Return the (x, y) coordinate for the center point of the cell that contains the specified text.  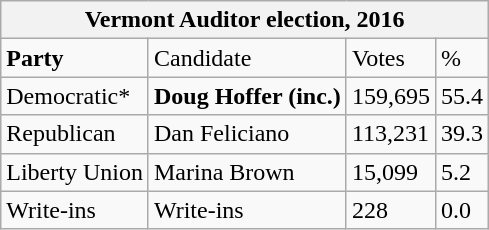
0.0 (462, 210)
39.3 (462, 134)
15,099 (390, 172)
Vermont Auditor election, 2016 (245, 20)
Doug Hoffer (inc.) (247, 96)
Dan Feliciano (247, 134)
228 (390, 210)
5.2 (462, 172)
Republican (75, 134)
Party (75, 58)
Candidate (247, 58)
Votes (390, 58)
% (462, 58)
Liberty Union (75, 172)
Marina Brown (247, 172)
Democratic* (75, 96)
113,231 (390, 134)
159,695 (390, 96)
55.4 (462, 96)
